Extract the (X, Y) coordinate from the center of the cell holding the provided text.  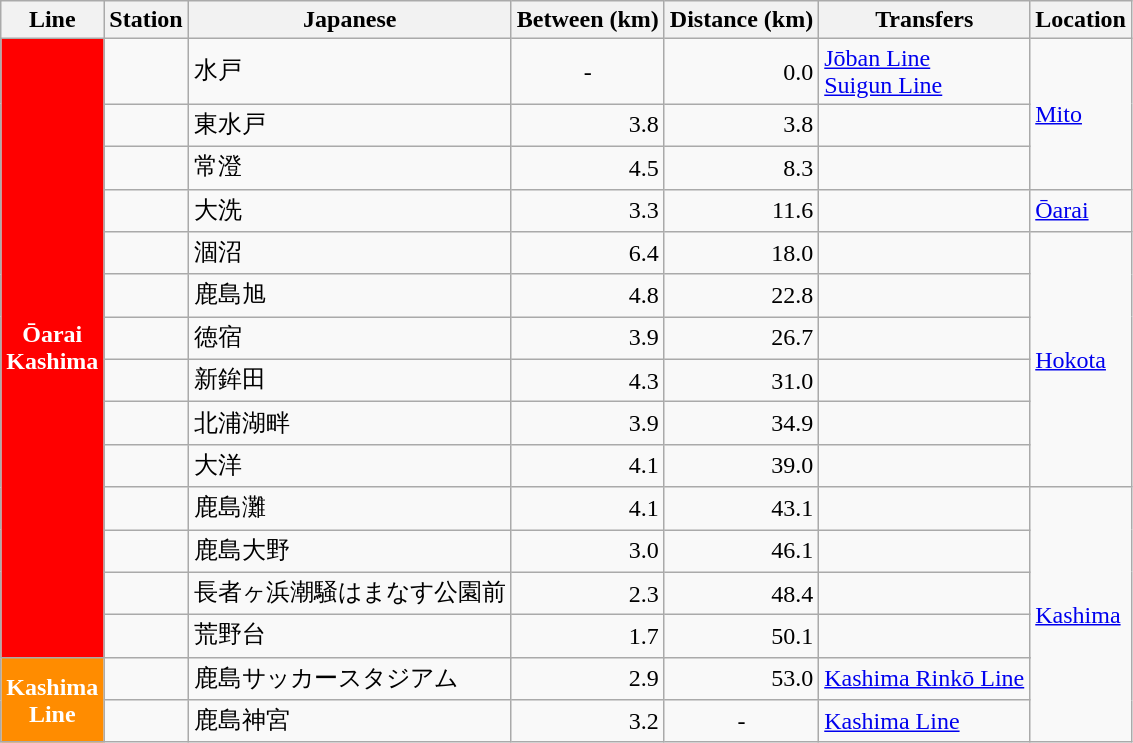
Jōban LineSuigun Line (924, 72)
北浦湖畔 (350, 424)
22.8 (741, 296)
Ōarai (1081, 210)
43.1 (741, 508)
53.0 (741, 678)
18.0 (741, 254)
徳宿 (350, 338)
11.6 (741, 210)
0.0 (741, 72)
Kashima Rinkō Line (924, 678)
3.2 (588, 722)
4.5 (588, 168)
Line (52, 20)
Mito (1081, 114)
Hokota (1081, 360)
鹿島旭 (350, 296)
Between (km) (588, 20)
3.0 (588, 552)
34.9 (741, 424)
鹿島サッカースタジアム (350, 678)
水戸 (350, 72)
鹿島大野 (350, 552)
Ōarai Kashima (52, 348)
新鉾田 (350, 380)
Japanese (350, 20)
鹿島神宮 (350, 722)
46.1 (741, 552)
常澄 (350, 168)
1.7 (588, 636)
大洗 (350, 210)
Station (146, 20)
50.1 (741, 636)
Distance (km) (741, 20)
48.4 (741, 594)
4.8 (588, 296)
31.0 (741, 380)
荒野台 (350, 636)
涸沼 (350, 254)
6.4 (588, 254)
鹿島灘 (350, 508)
26.7 (741, 338)
4.3 (588, 380)
Transfers (924, 20)
大洋 (350, 466)
東水戸 (350, 126)
Kashima (1081, 614)
3.3 (588, 210)
2.9 (588, 678)
8.3 (741, 168)
Location (1081, 20)
2.3 (588, 594)
長者ヶ浜潮騒はまなす公園前 (350, 594)
39.0 (741, 466)
